Extract the (x, y) coordinate from the center of the cell holding the provided text.  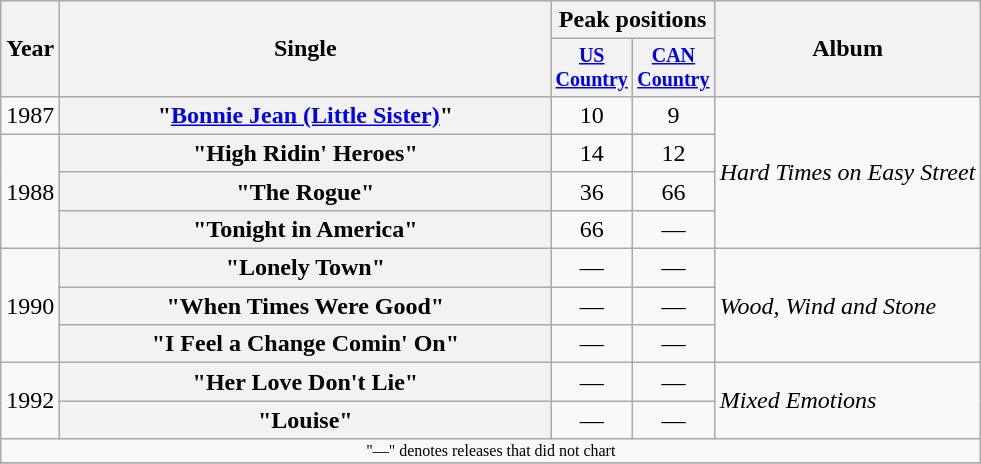
10 (592, 115)
"Her Love Don't Lie" (306, 382)
36 (592, 191)
14 (592, 153)
Single (306, 49)
"Louise" (306, 420)
"High Ridin' Heroes" (306, 153)
1992 (30, 401)
Hard Times on Easy Street (848, 172)
Peak positions (632, 20)
US Country (592, 68)
CAN Country (674, 68)
Year (30, 49)
Album (848, 49)
12 (674, 153)
"The Rogue" (306, 191)
1988 (30, 191)
"I Feel a Change Comin' On" (306, 344)
"When Times Were Good" (306, 306)
Wood, Wind and Stone (848, 306)
"Lonely Town" (306, 268)
9 (674, 115)
1987 (30, 115)
"—" denotes releases that did not chart (491, 451)
Mixed Emotions (848, 401)
"Bonnie Jean (Little Sister)" (306, 115)
"Tonight in America" (306, 229)
1990 (30, 306)
